Locate the cell with the specified text and output its (X, Y) center coordinate. 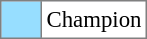
Champion (94, 20)
